Identify which cell holds the provided text, then report its (X, Y) central coordinate. 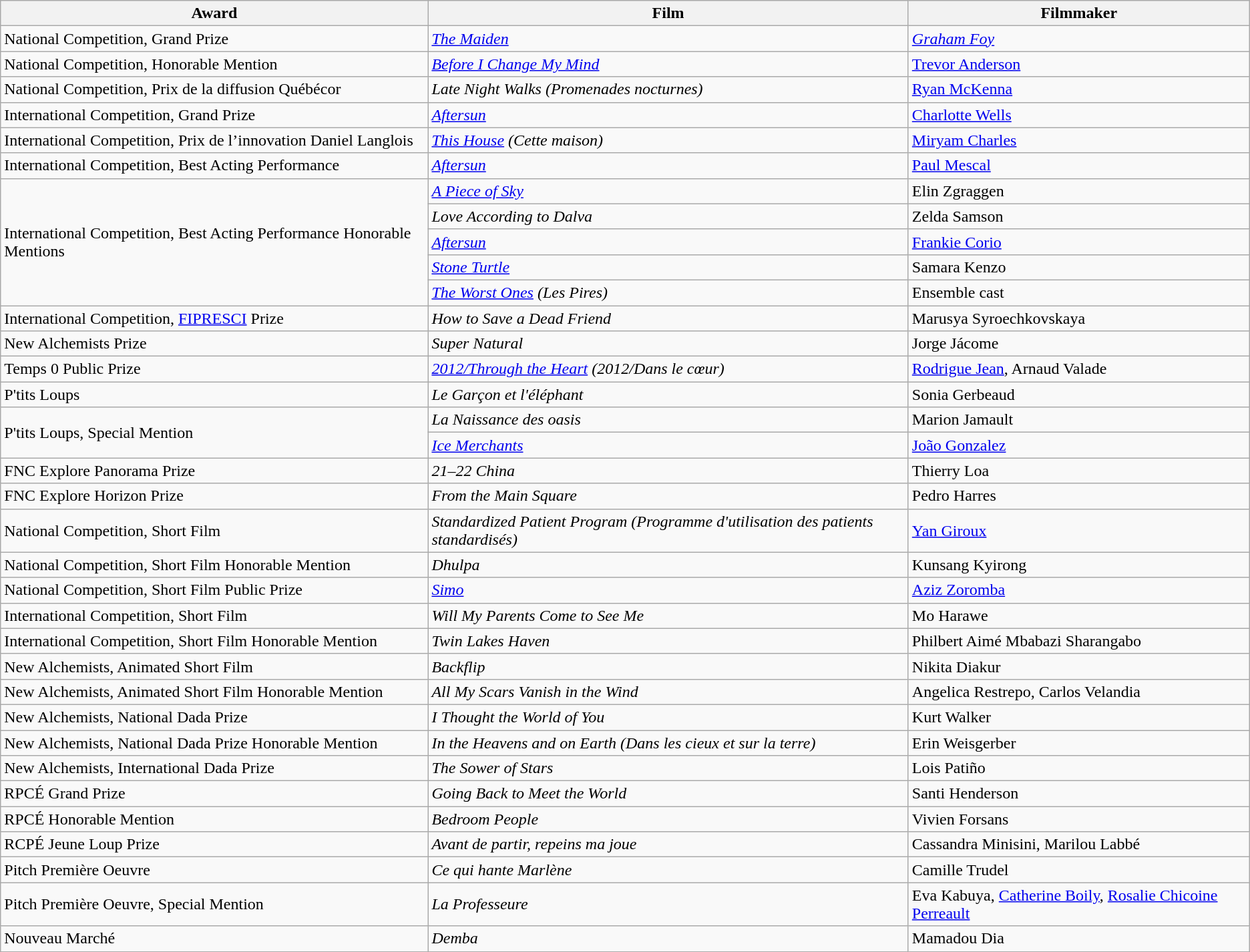
Bedroom People (668, 819)
Vivien Forsans (1079, 819)
New Alchemists, National Dada Prize (214, 717)
Demba (668, 939)
Rodrigue Jean, Arnaud Valade (1079, 369)
Ce qui hante Marlène (668, 870)
FNC Explore Panorama Prize (214, 471)
This House (Cette maison) (668, 140)
New Alchemists, Animated Short Film (214, 666)
National Competition, Prix de la diffusion Québécor (214, 89)
Nouveau Marché (214, 939)
The Worst Ones (Les Pires) (668, 292)
International Competition, Grand Prize (214, 115)
Standardized Patient Program (Programme d'utilisation des patients standardisés) (668, 530)
Love According to Dalva (668, 216)
Graham Foy (1079, 39)
New Alchemists, International Dada Prize (214, 768)
Dhulpa (668, 565)
Ice Merchants (668, 445)
Stone Turtle (668, 267)
International Competition, Best Acting Performance (214, 166)
Ensemble cast (1079, 292)
Backflip (668, 666)
Erin Weisgerber (1079, 743)
Samara Kenzo (1079, 267)
Film (668, 13)
New Alchemists, Animated Short Film Honorable Mention (214, 692)
Nikita Diakur (1079, 666)
Will My Parents Come to See Me (668, 616)
Twin Lakes Haven (668, 641)
21–22 China (668, 471)
A Piece of Sky (668, 191)
Elin Zgraggen (1079, 191)
João Gonzalez (1079, 445)
RPCÉ Honorable Mention (214, 819)
Lois Patiño (1079, 768)
Simo (668, 590)
Mamadou Dia (1079, 939)
International Competition, FIPRESCI Prize (214, 318)
RPCÉ Grand Prize (214, 794)
Charlotte Wells (1079, 115)
Avant de partir, repeins ma joue (668, 845)
The Sower of Stars (668, 768)
National Competition, Short Film (214, 530)
Philbert Aimé Mbabazi Sharangabo (1079, 641)
Marusya Syroechkovskaya (1079, 318)
All My Scars Vanish in the Wind (668, 692)
RCPÉ Jeune Loup Prize (214, 845)
Le Garçon et l'éléphant (668, 395)
Yan Giroux (1079, 530)
Marion Jamault (1079, 420)
International Competition, Prix de l’innovation Daniel Langlois (214, 140)
Trevor Anderson (1079, 64)
Cassandra Minisini, Marilou Labbé (1079, 845)
I Thought the World of You (668, 717)
Santi Henderson (1079, 794)
Jorge Jácome (1079, 344)
Angelica Restrepo, Carlos Velandia (1079, 692)
Frankie Corio (1079, 242)
Mo Harawe (1079, 616)
Paul Mescal (1079, 166)
In the Heavens and on Earth (Dans les cieux et sur la terre) (668, 743)
How to Save a Dead Friend (668, 318)
National Competition, Short Film Honorable Mention (214, 565)
Thierry Loa (1079, 471)
National Competition, Grand Prize (214, 39)
Pitch Première Oeuvre (214, 870)
Zelda Samson (1079, 216)
Ryan McKenna (1079, 89)
National Competition, Honorable Mention (214, 64)
Aziz Zoromba (1079, 590)
New Alchemists Prize (214, 344)
Eva Kabuya, Catherine Boily, Rosalie Chicoine Perreault (1079, 904)
Filmmaker (1079, 13)
The Maiden (668, 39)
Late Night Walks (Promenades nocturnes) (668, 89)
Award (214, 13)
Miryam Charles (1079, 140)
International Competition, Short Film Honorable Mention (214, 641)
National Competition, Short Film Public Prize (214, 590)
Going Back to Meet the World (668, 794)
International Competition, Short Film (214, 616)
Kunsang Kyirong (1079, 565)
Kurt Walker (1079, 717)
Pitch Première Oeuvre, Special Mention (214, 904)
Sonia Gerbeaud (1079, 395)
Super Natural (668, 344)
La Professeure (668, 904)
Camille Trudel (1079, 870)
La Naissance des oasis (668, 420)
Before I Change My Mind (668, 64)
International Competition, Best Acting Performance Honorable Mentions (214, 242)
FNC Explore Horizon Prize (214, 496)
Pedro Harres (1079, 496)
From the Main Square (668, 496)
P'tits Loups, Special Mention (214, 433)
2012/Through the Heart (2012/Dans le cœur) (668, 369)
Temps 0 Public Prize (214, 369)
New Alchemists, National Dada Prize Honorable Mention (214, 743)
P'tits Loups (214, 395)
